Search for the cell housing the specified text and yield its [x, y] center coordinate. 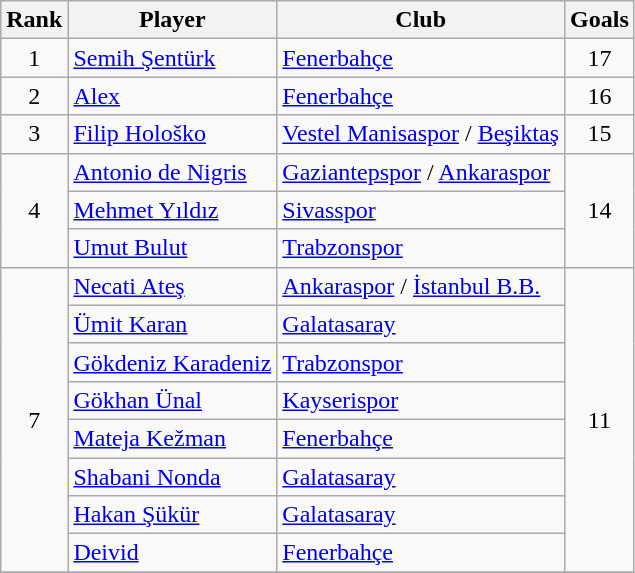
Semih Şentürk [172, 58]
14 [600, 210]
Vestel Manisaspor / Beşiktaş [421, 134]
Goals [600, 20]
Club [421, 20]
16 [600, 96]
Gaziantepspor / Ankaraspor [421, 172]
Necati Ateş [172, 286]
11 [600, 419]
7 [34, 419]
Umut Bulut [172, 248]
1 [34, 58]
Deivid [172, 553]
Kayserispor [421, 400]
4 [34, 210]
Mateja Kežman [172, 438]
Ümit Karan [172, 324]
Gökhan Ünal [172, 400]
Antonio de Nigris [172, 172]
15 [600, 134]
Filip Hološko [172, 134]
3 [34, 134]
Ankaraspor / İstanbul B.B. [421, 286]
Mehmet Yıldız [172, 210]
Sivasspor [421, 210]
Rank [34, 20]
2 [34, 96]
Hakan Şükür [172, 515]
Gökdeniz Karadeniz [172, 362]
17 [600, 58]
Player [172, 20]
Alex [172, 96]
Shabani Nonda [172, 477]
